Determine the [x, y] coordinate at the center of the cell enclosing the given text.  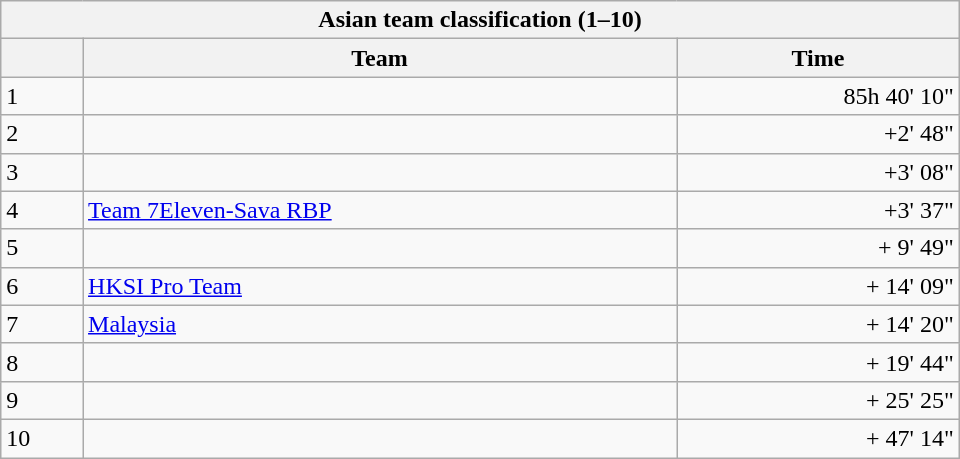
+3' 37" [818, 210]
Malaysia [380, 324]
2 [42, 134]
4 [42, 210]
+ 47' 14" [818, 438]
+ 25' 25" [818, 400]
Asian team classification (1–10) [480, 20]
HKSI Pro Team [380, 286]
+ 9' 49" [818, 248]
Time [818, 58]
85h 40' 10" [818, 96]
Team [380, 58]
+ 14' 20" [818, 324]
3 [42, 172]
5 [42, 248]
+ 14' 09" [818, 286]
+3' 08" [818, 172]
+ 19' 44" [818, 362]
+2' 48" [818, 134]
10 [42, 438]
1 [42, 96]
9 [42, 400]
6 [42, 286]
8 [42, 362]
7 [42, 324]
Team 7Eleven-Sava RBP [380, 210]
